Search for the cell housing the specified text and yield its [X, Y] center coordinate. 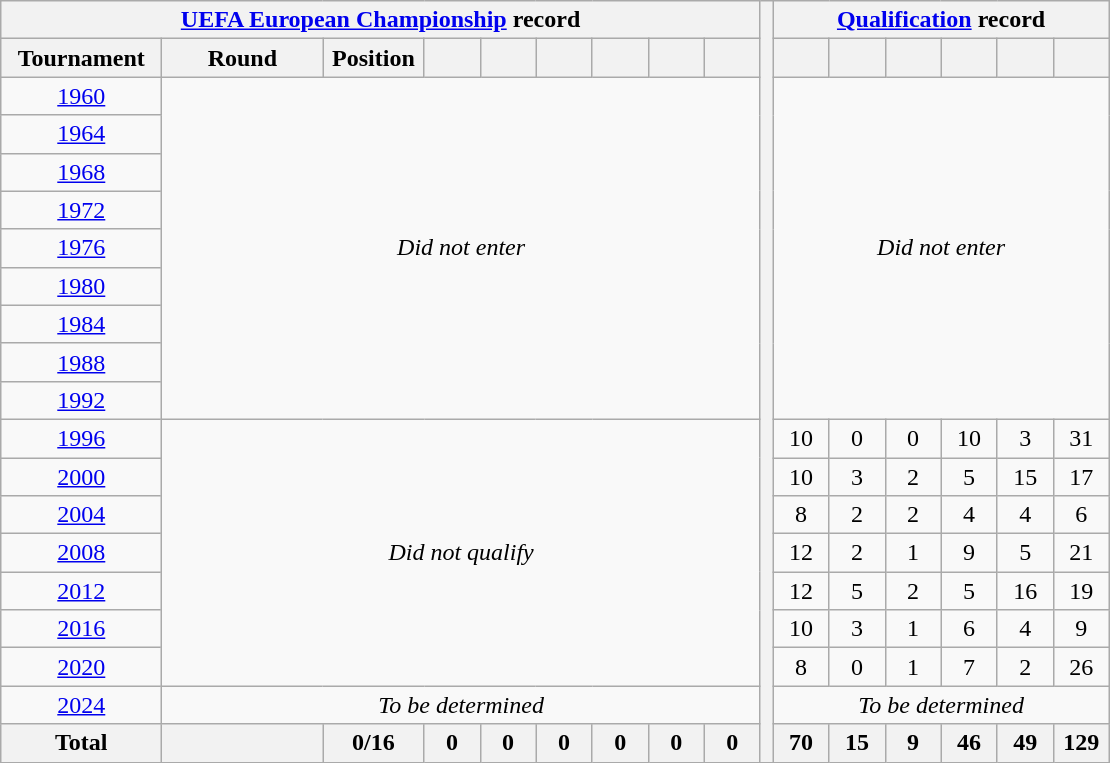
26 [1081, 667]
Did not qualify [461, 552]
Round [242, 58]
2024 [82, 705]
2016 [82, 629]
46 [969, 743]
1964 [82, 134]
21 [1081, 553]
2020 [82, 667]
1976 [82, 248]
49 [1025, 743]
17 [1081, 477]
1992 [82, 400]
31 [1081, 438]
1984 [82, 324]
0/16 [374, 743]
1996 [82, 438]
Total [82, 743]
1972 [82, 210]
7 [969, 667]
1988 [82, 362]
Tournament [82, 58]
1980 [82, 286]
1968 [82, 172]
2008 [82, 553]
2004 [82, 515]
2012 [82, 591]
19 [1081, 591]
129 [1081, 743]
Position [374, 58]
2000 [82, 477]
UEFA European Championship record [381, 20]
Qualification record [941, 20]
1960 [82, 96]
16 [1025, 591]
70 [801, 743]
